Find where the given text appears and provide that cell's center as (x, y) coordinate. 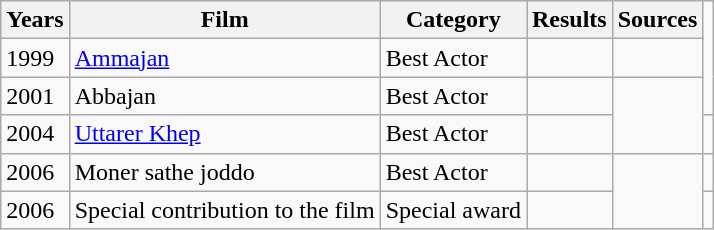
Uttarer Khep (224, 134)
Ammajan (224, 58)
Abbajan (224, 96)
Special award (453, 210)
Results (569, 20)
Moner sathe joddo (224, 172)
1999 (35, 58)
Years (35, 20)
2004 (35, 134)
Special contribution to the film (224, 210)
Category (453, 20)
Sources (658, 20)
2001 (35, 96)
Film (224, 20)
